Locate the cell with the specified text and output its (x, y) center coordinate. 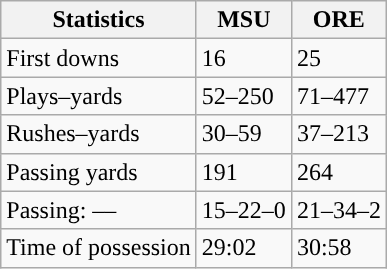
15–22–0 (244, 210)
21–34–2 (338, 210)
MSU (244, 20)
Plays–yards (99, 96)
25 (338, 58)
Statistics (99, 20)
30:58 (338, 248)
71–477 (338, 96)
First downs (99, 58)
191 (244, 172)
264 (338, 172)
29:02 (244, 248)
52–250 (244, 96)
Passing yards (99, 172)
16 (244, 58)
37–213 (338, 134)
Passing: –– (99, 210)
30–59 (244, 134)
Rushes–yards (99, 134)
Time of possession (99, 248)
ORE (338, 20)
